Pinpoint the cell where the given text exists, returning its [x, y] midpoint coordinate. 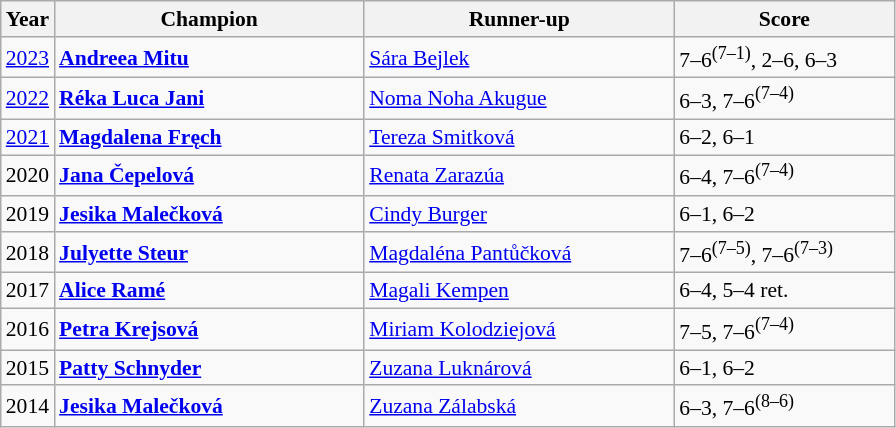
Réka Luca Jani [209, 98]
Petra Krejsová [209, 330]
Sára Bejlek [519, 58]
Runner-up [519, 19]
Cindy Burger [519, 214]
7–6(7–5), 7–6(7–3) [784, 252]
Zuzana Luknárová [519, 368]
2015 [28, 368]
2014 [28, 406]
Champion [209, 19]
2020 [28, 176]
Miriam Kolodziejová [519, 330]
7–5, 7–6(7–4) [784, 330]
Noma Noha Akugue [519, 98]
6–4, 5–4 ret. [784, 291]
2019 [28, 214]
6–3, 7–6(8–6) [784, 406]
Zuzana Zálabská [519, 406]
Jana Čepelová [209, 176]
Tereza Smitková [519, 137]
Year [28, 19]
2023 [28, 58]
Score [784, 19]
6–4, 7–6(7–4) [784, 176]
Patty Schnyder [209, 368]
2017 [28, 291]
Alice Ramé [209, 291]
Magali Kempen [519, 291]
Andreea Mitu [209, 58]
7–6(7–1), 2–6, 6–3 [784, 58]
Julyette Steur [209, 252]
6–3, 7–6(7–4) [784, 98]
Renata Zarazúa [519, 176]
6–2, 6–1 [784, 137]
2018 [28, 252]
2016 [28, 330]
2022 [28, 98]
Magdalena Fręch [209, 137]
2021 [28, 137]
Magdaléna Pantůčková [519, 252]
